Scan for the cell matching the given text and deliver its [X, Y] coordinate at center. 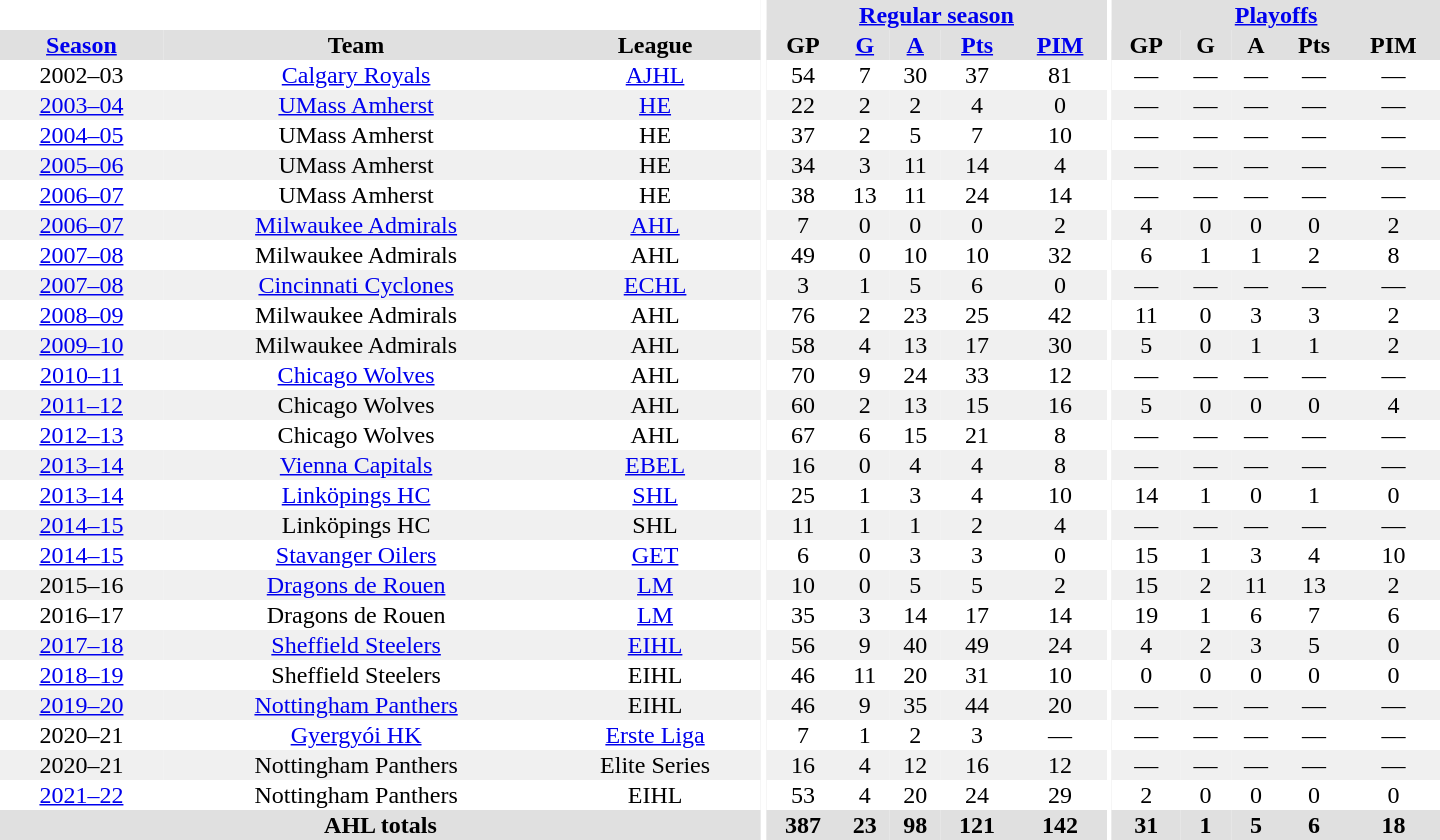
18 [1394, 825]
60 [802, 405]
2008–09 [82, 315]
2004–05 [82, 135]
ECHL [655, 285]
142 [1060, 825]
2005–06 [82, 165]
54 [802, 75]
2018–19 [82, 675]
Playoffs [1276, 15]
81 [1060, 75]
League [655, 45]
AJHL [655, 75]
Season [82, 45]
AHL totals [380, 825]
Calgary Royals [356, 75]
56 [802, 645]
Vienna Capitals [356, 465]
34 [802, 165]
58 [802, 345]
2009–10 [82, 345]
76 [802, 315]
2012–13 [82, 435]
2010–11 [82, 375]
22 [802, 105]
2003–04 [82, 105]
Regular season [936, 15]
40 [916, 645]
32 [1060, 255]
33 [978, 375]
Stavanger Oilers [356, 555]
38 [802, 195]
121 [978, 825]
2016–17 [82, 615]
Team [356, 45]
2019–20 [82, 705]
Cincinnati Cyclones [356, 285]
44 [978, 705]
2002–03 [82, 75]
GET [655, 555]
2015–16 [82, 585]
2021–22 [82, 795]
70 [802, 375]
21 [978, 435]
19 [1146, 615]
387 [802, 825]
Gyergyói HK [356, 735]
EBEL [655, 465]
2011–12 [82, 405]
98 [916, 825]
2017–18 [82, 645]
29 [1060, 795]
67 [802, 435]
Elite Series [655, 765]
Erste Liga [655, 735]
53 [802, 795]
42 [1060, 315]
